Pinpoint the cell where the given text exists, returning its [x, y] midpoint coordinate. 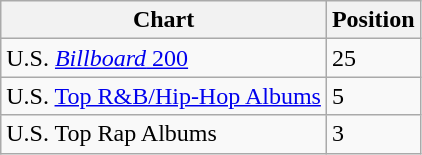
U.S. Billboard 200 [164, 58]
25 [373, 58]
5 [373, 96]
U.S. Top Rap Albums [164, 134]
Chart [164, 20]
Position [373, 20]
U.S. Top R&B/Hip-Hop Albums [164, 96]
3 [373, 134]
